Provide the (x, y) coordinate of the cell's center where the given text is located.  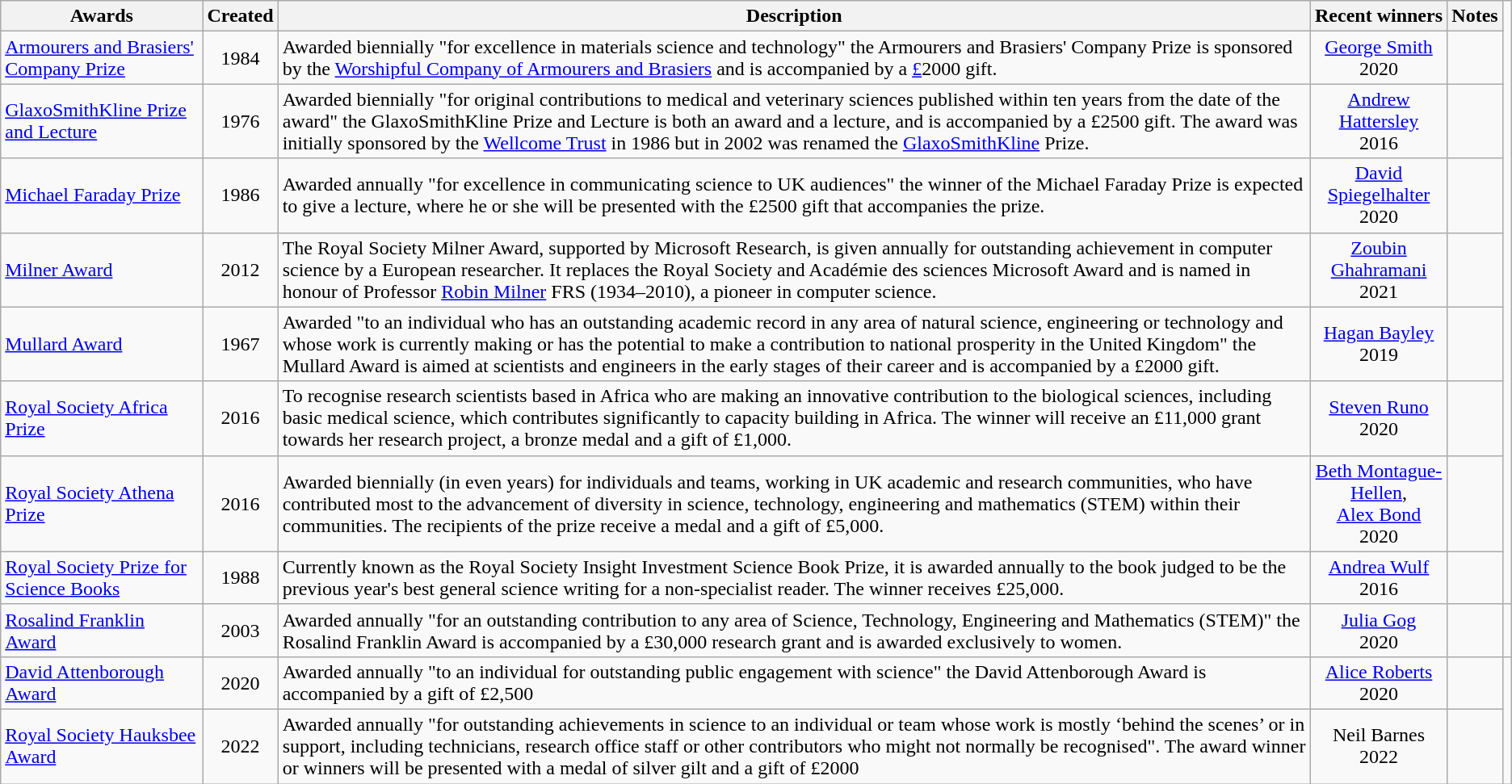
1967 (241, 344)
Created (241, 16)
Andrea Wulf 2016 (1379, 578)
2022 (241, 746)
David Spiegelhalter 2020 (1379, 195)
Andrew Hattersley 2016 (1379, 121)
Hagan Bayley 2019 (1379, 344)
Steven Runo2020 (1379, 418)
Royal Society Hauksbee Award (102, 746)
Royal Society Africa Prize (102, 418)
Royal Society Prize for Science Books (102, 578)
Royal Society Athena Prize (102, 504)
Awards (102, 16)
Rosalind Franklin Award (102, 630)
Michael Faraday Prize (102, 195)
GlaxoSmithKline Prize and Lecture (102, 121)
2012 (241, 270)
Awarded annually "to an individual for outstanding public engagement with science" the David Attenborough Award is accompanied by a gift of £2,500 (794, 683)
2020 (241, 683)
Julia Gog 2020 (1379, 630)
Recent winners (1379, 16)
George Smith 2020 (1379, 58)
Mullard Award (102, 344)
1984 (241, 58)
1976 (241, 121)
Alice Roberts 2020 (1379, 683)
Milner Award (102, 270)
David Attenborough Award (102, 683)
Armourers and Brasiers' Company Prize (102, 58)
Zoubin Ghahramani 2021 (1379, 270)
1986 (241, 195)
Beth Montague-Hellen, Alex Bond2020 (1379, 504)
Neil Barnes 2022 (1379, 746)
Notes (1475, 16)
1988 (241, 578)
2003 (241, 630)
Description (794, 16)
